Scan for the cell matching the given text and deliver its [X, Y] coordinate at center. 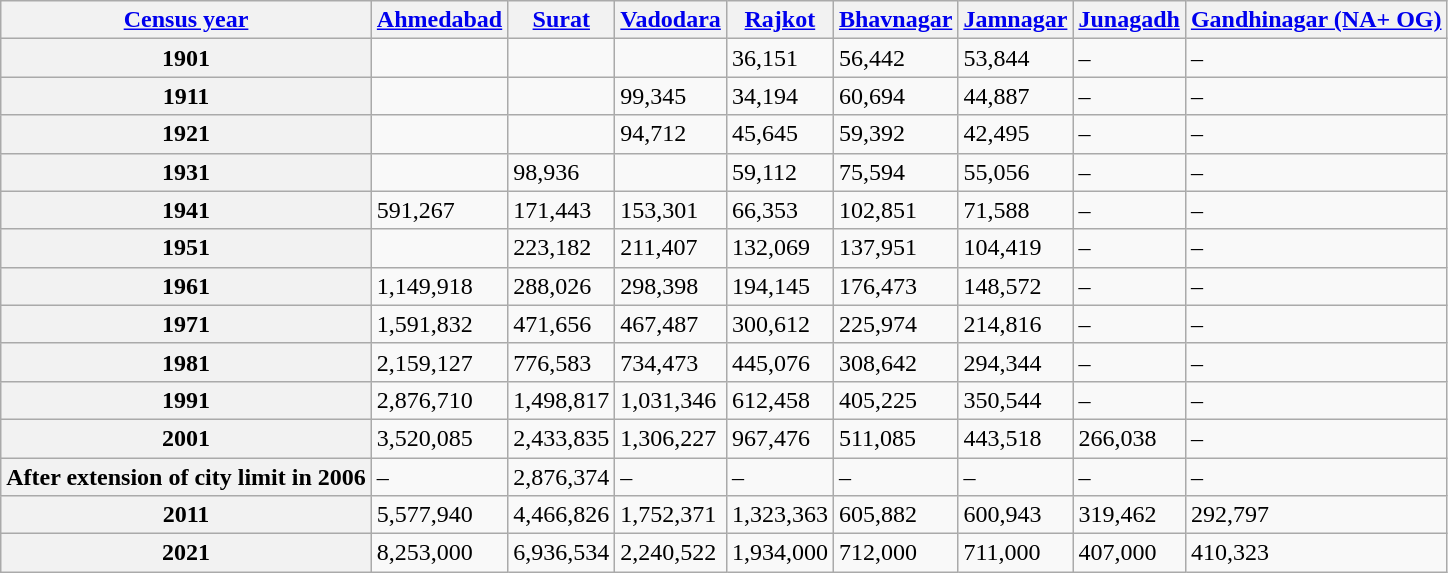
Surat [562, 20]
266,038 [1129, 438]
292,797 [1316, 515]
56,442 [895, 58]
1971 [186, 324]
176,473 [895, 286]
471,656 [562, 324]
445,076 [780, 362]
298,398 [671, 286]
211,407 [671, 248]
1941 [186, 210]
99,345 [671, 96]
776,583 [562, 362]
350,544 [1016, 400]
1,306,227 [671, 438]
Census year [186, 20]
102,851 [895, 210]
1,752,371 [671, 515]
8,253,000 [439, 553]
308,642 [895, 362]
1,149,918 [439, 286]
148,572 [1016, 286]
712,000 [895, 553]
194,145 [780, 286]
Vadodara [671, 20]
2011 [186, 515]
60,694 [895, 96]
1931 [186, 172]
71,588 [1016, 210]
600,943 [1016, 515]
59,392 [895, 134]
405,225 [895, 400]
153,301 [671, 210]
55,056 [1016, 172]
6,936,534 [562, 553]
1991 [186, 400]
66,353 [780, 210]
137,951 [895, 248]
1951 [186, 248]
132,069 [780, 248]
44,887 [1016, 96]
319,462 [1129, 515]
171,443 [562, 210]
443,518 [1016, 438]
Jamnagar [1016, 20]
5,577,940 [439, 515]
605,882 [895, 515]
Ahmedabad [439, 20]
4,466,826 [562, 515]
2,159,127 [439, 362]
288,026 [562, 286]
1961 [186, 286]
34,194 [780, 96]
225,974 [895, 324]
407,000 [1129, 553]
Rajkot [780, 20]
1,031,346 [671, 400]
104,419 [1016, 248]
612,458 [780, 400]
1,323,363 [780, 515]
98,936 [562, 172]
42,495 [1016, 134]
After extension of city limit in 2006 [186, 477]
2,876,710 [439, 400]
300,612 [780, 324]
1,591,832 [439, 324]
94,712 [671, 134]
59,112 [780, 172]
734,473 [671, 362]
711,000 [1016, 553]
Bhavnagar [895, 20]
45,645 [780, 134]
294,344 [1016, 362]
591,267 [439, 210]
2021 [186, 553]
967,476 [780, 438]
1,934,000 [780, 553]
1,498,817 [562, 400]
75,594 [895, 172]
1901 [186, 58]
Junagadh [1129, 20]
2,240,522 [671, 553]
511,085 [895, 438]
53,844 [1016, 58]
3,520,085 [439, 438]
1981 [186, 362]
1911 [186, 96]
2,433,835 [562, 438]
223,182 [562, 248]
410,323 [1316, 553]
2,876,374 [562, 477]
1921 [186, 134]
2001 [186, 438]
Gandhinagar (NA+ OG) [1316, 20]
36,151 [780, 58]
214,816 [1016, 324]
467,487 [671, 324]
